Find where the given text appears and provide that cell's center as [x, y] coordinate. 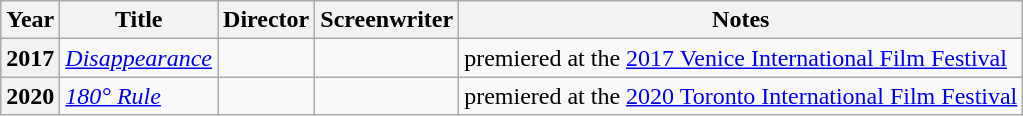
Director [266, 20]
180° Rule [139, 96]
Title [139, 20]
Year [30, 20]
Screenwriter [387, 20]
premiered at the 2017 Venice International Film Festival [741, 58]
2017 [30, 58]
Disappearance [139, 58]
Notes [741, 20]
premiered at the 2020 Toronto International Film Festival [741, 96]
2020 [30, 96]
